Pinpoint the cell where the given text exists, returning its (X, Y) midpoint coordinate. 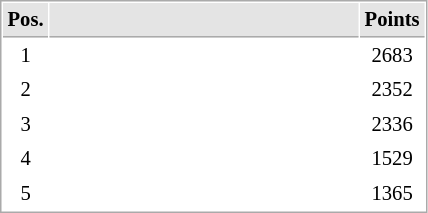
2352 (392, 90)
1529 (392, 158)
Pos. (26, 20)
5 (26, 194)
2683 (392, 56)
4 (26, 158)
3 (26, 124)
Points (392, 20)
1365 (392, 194)
2 (26, 90)
1 (26, 56)
2336 (392, 124)
